Extract the [X, Y] coordinate from the center of the cell holding the provided text.  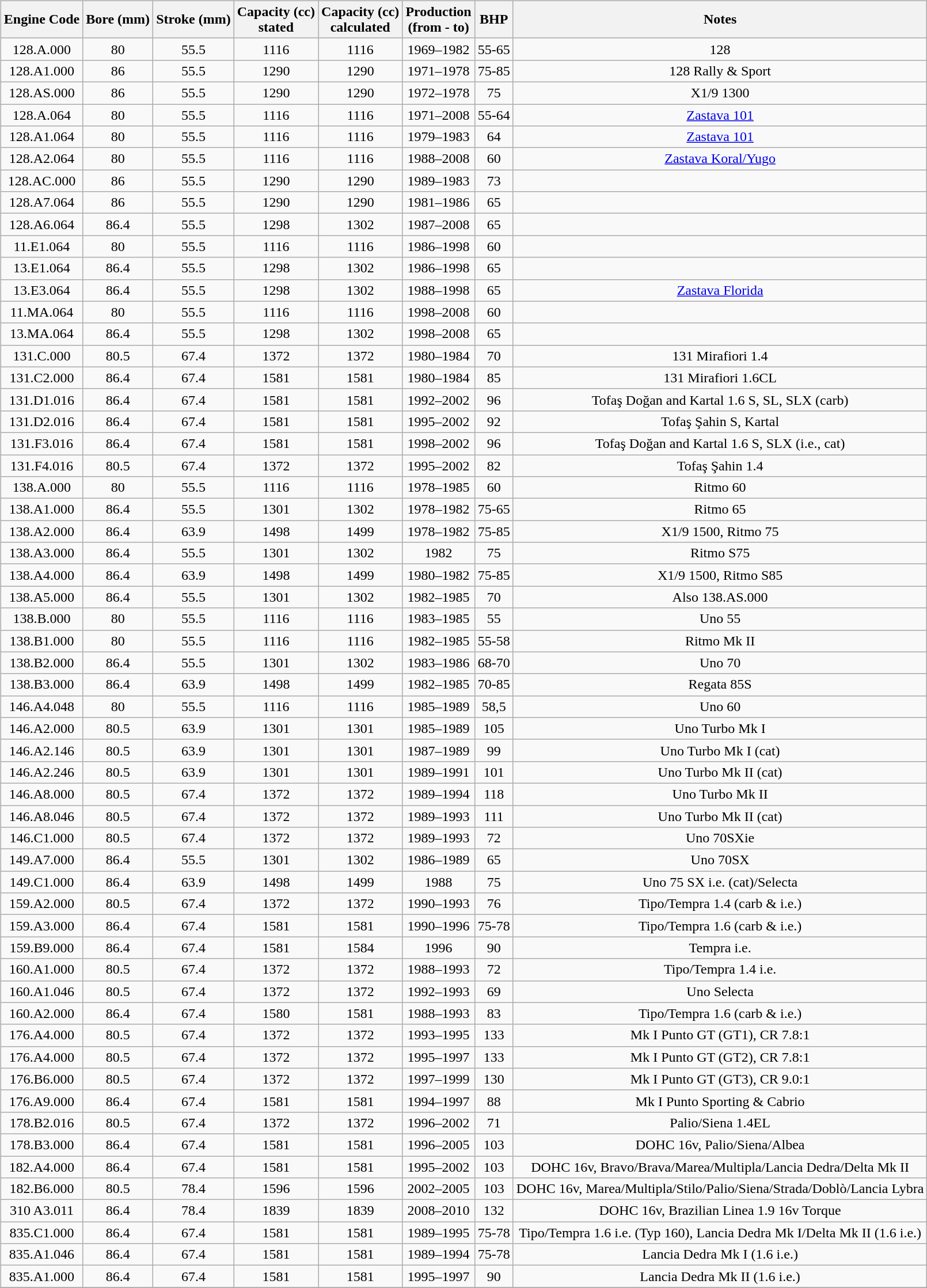
Ritmo 60 [720, 488]
55-58 [494, 641]
835.A1.046 [41, 1255]
131.C.000 [41, 356]
92 [494, 421]
11.E1.064 [41, 246]
1996–2002 [439, 1123]
Mk I Punto Sporting & Cabrio [720, 1101]
1992–2002 [439, 400]
Mk I Punto GT (GT3), CR 9.0:1 [720, 1079]
1998–2002 [439, 443]
128.A6.064 [41, 225]
1986–1989 [439, 860]
159.A2.000 [41, 904]
182.B6.000 [41, 1189]
176.A9.000 [41, 1101]
138.B3.000 [41, 685]
Ritmo S75 [720, 553]
DOHC 16v, Bravo/Brava/Marea/Multipla/Lancia Dedra/Delta Mk II [720, 1167]
128.A.064 [41, 115]
Ritmo Mk II [720, 641]
130 [494, 1079]
146.A2.000 [41, 728]
182.A4.000 [41, 1167]
Uno 60 [720, 706]
1969–1982 [439, 49]
Engine Code [41, 20]
149.A7.000 [41, 860]
159.A3.000 [41, 926]
138.A4.000 [41, 575]
73 [494, 181]
105 [494, 728]
Notes [720, 20]
146.A8.046 [41, 816]
Zastava Florida [720, 290]
128.A2.064 [41, 159]
159.B9.000 [41, 948]
X1/9 1300 [720, 93]
58,5 [494, 706]
13.E1.064 [41, 268]
1996 [439, 948]
1990–1993 [439, 904]
Uno 70 [720, 663]
1997–1999 [439, 1079]
11.MA.064 [41, 312]
2002–2005 [439, 1189]
1989–1991 [439, 772]
Uno 70SX [720, 860]
64 [494, 137]
75-65 [494, 510]
Stroke (mm) [193, 20]
310 A3.011 [41, 1211]
138.A3.000 [41, 553]
Uno Turbo Mk II [720, 794]
1987–1989 [439, 750]
128 [720, 49]
1983–1985 [439, 619]
Uno 75 SX i.e. (cat)/Selecta [720, 882]
Lancia Dedra Mk I (1.6 i.e.) [720, 1255]
Uno Selecta [720, 991]
160.A2.000 [41, 1013]
149.C1.000 [41, 882]
1584 [360, 948]
Regata 85S [720, 685]
160.A1.000 [41, 970]
128.A.000 [41, 49]
Tipo/Tempra 1.6 i.e. (Typ 160), Lancia Dedra Mk I/Delta Mk II (1.6 i.e.) [720, 1233]
1982 [439, 553]
Uno 55 [720, 619]
138.A5.000 [41, 597]
138.B1.000 [41, 641]
1979–1983 [439, 137]
76 [494, 904]
X1/9 1500, Ritmo 75 [720, 531]
178.B2.016 [41, 1123]
Tofaş Şahin S, Kartal [720, 421]
1992–1993 [439, 991]
1988 [439, 882]
1996–2005 [439, 1145]
68-70 [494, 663]
1988–2008 [439, 159]
138.B2.000 [41, 663]
138.A1.000 [41, 510]
131.F4.016 [41, 466]
132 [494, 1211]
1978–1985 [439, 488]
Also 138.AS.000 [720, 597]
1972–1978 [439, 93]
138.B.000 [41, 619]
1989–1995 [439, 1233]
Capacity (cc)calculated [360, 20]
1987–2008 [439, 225]
DOHC 16v, Palio/Siena/Albea [720, 1145]
55-65 [494, 49]
1980–1982 [439, 575]
Tofaş Doğan and Kartal 1.6 S, SLX (i.e., cat) [720, 443]
Uno 70SXie [720, 838]
82 [494, 466]
Uno Turbo Mk I (cat) [720, 750]
131.D1.016 [41, 400]
138.A.000 [41, 488]
Uno Turbo Mk I [720, 728]
128.AS.000 [41, 93]
146.A8.000 [41, 794]
131.D2.016 [41, 421]
1971–1978 [439, 71]
835.C1.000 [41, 1233]
1971–2008 [439, 115]
111 [494, 816]
Ritmo 65 [720, 510]
85 [494, 378]
Lancia Dedra Mk II (1.6 i.e.) [720, 1276]
835.A1.000 [41, 1276]
128.A1.064 [41, 137]
1981–1986 [439, 203]
88 [494, 1101]
Palio/Siena 1.4EL [720, 1123]
Tofaş Doğan and Kartal 1.6 S, SL, SLX (carb) [720, 400]
Tempra i.e. [720, 948]
160.A1.046 [41, 991]
146.C1.000 [41, 838]
1993–1995 [439, 1035]
1988–1998 [439, 290]
DOHC 16v, Brazilian Linea 1.9 16v Torque [720, 1211]
128 Rally & Sport [720, 71]
Bore (mm) [118, 20]
Zastava Koral/Yugo [720, 159]
Tofaş Şahin 1.4 [720, 466]
146.A4.048 [41, 706]
138.A2.000 [41, 531]
1990–1996 [439, 926]
55 [494, 619]
1994–1997 [439, 1101]
83 [494, 1013]
70-85 [494, 685]
118 [494, 794]
55-64 [494, 115]
146.A2.246 [41, 772]
128.AC.000 [41, 181]
131 Mirafiori 1.4 [720, 356]
128.A7.064 [41, 203]
2008–2010 [439, 1211]
128.A1.000 [41, 71]
Mk I Punto GT (GT2), CR 7.8:1 [720, 1057]
131.C2.000 [41, 378]
BHP [494, 20]
1989–1983 [439, 181]
131 Mirafiori 1.6CL [720, 378]
X1/9 1500, Ritmo S85 [720, 575]
13.E3.064 [41, 290]
101 [494, 772]
Capacity (cc)stated [276, 20]
176.B6.000 [41, 1079]
DOHC 16v, Marea/Multipla/Stilo/Palio/Siena/Strada/Doblò/Lancia Lybra [720, 1189]
99 [494, 750]
131.F3.016 [41, 443]
13.MA.064 [41, 334]
1983–1986 [439, 663]
1580 [276, 1013]
Tipo/Tempra 1.4 i.e. [720, 970]
69 [494, 991]
146.A2.146 [41, 750]
71 [494, 1123]
Mk I Punto GT (GT1), CR 7.8:1 [720, 1035]
Production(from - to) [439, 20]
Tipo/Tempra 1.4 (carb & i.e.) [720, 904]
178.B3.000 [41, 1145]
